Find where the given text appears and provide that cell's center as (X, Y) coordinate. 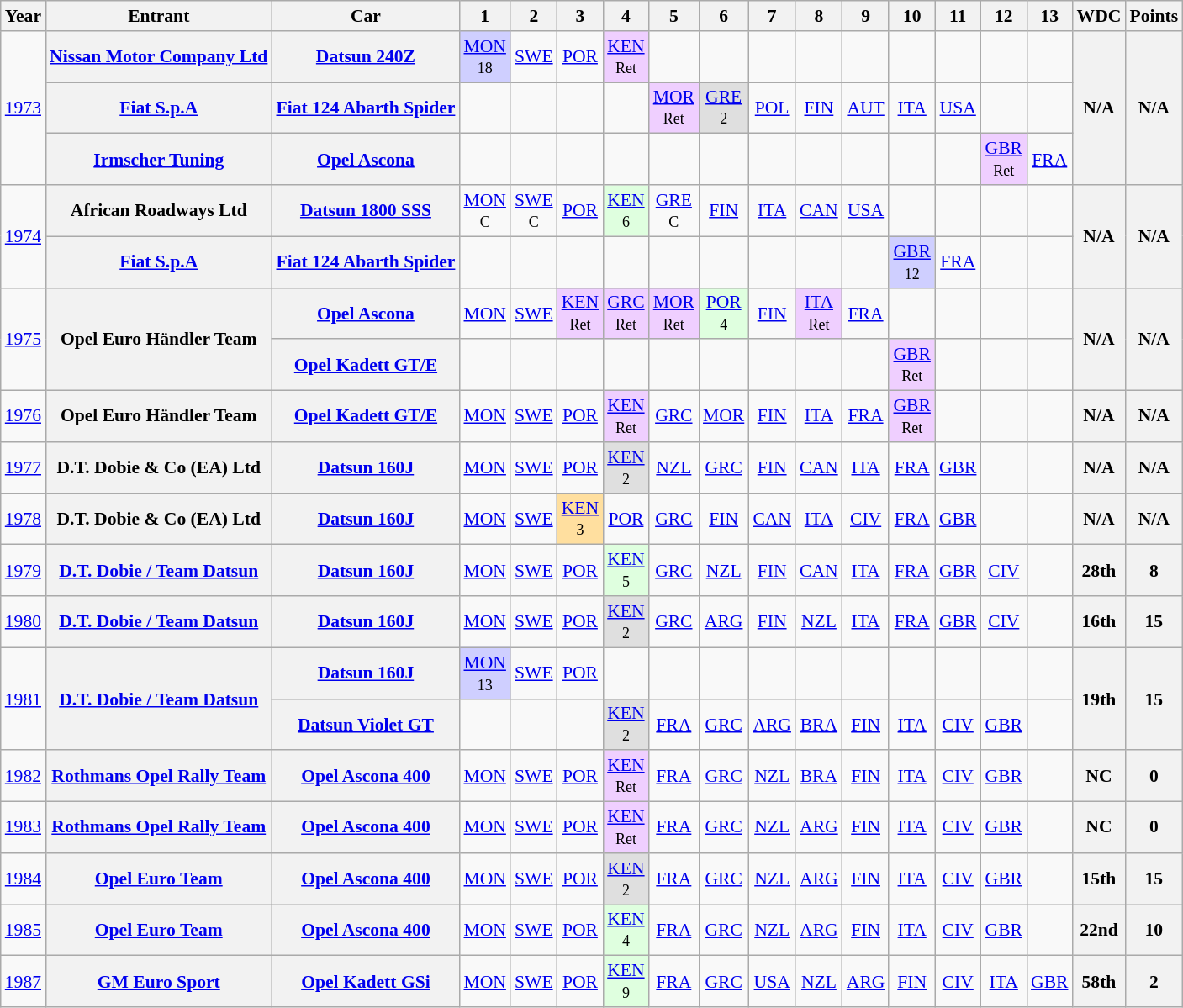
ITARet (819, 313)
Datsun 240Z (365, 57)
15th (1100, 879)
African Roadways Ltd (158, 210)
Year (24, 16)
1980 (24, 622)
KEN3 (580, 520)
1983 (24, 827)
4 (626, 16)
1982 (24, 777)
GM Euro Sport (158, 982)
Datsun 1800 SSS (365, 210)
POL (772, 108)
3 (580, 16)
1984 (24, 879)
28th (1100, 570)
1974 (24, 236)
WDC (1100, 16)
Points (1154, 16)
1975 (24, 339)
1985 (24, 930)
1973 (24, 108)
Irmscher Tuning (158, 160)
Nissan Motor Company Ltd (158, 57)
KEN9 (626, 982)
9 (866, 16)
Opel Kadett GSi (365, 982)
MOR (723, 417)
1978 (24, 520)
1 (484, 16)
POR4 (723, 313)
SWEC (534, 210)
1979 (24, 570)
KEN6 (626, 210)
MON18 (484, 57)
1976 (24, 417)
11 (959, 16)
Entrant (158, 16)
AUT (866, 108)
6 (723, 16)
12 (1004, 16)
22nd (1100, 930)
MON13 (484, 673)
GRCRet (626, 313)
KEN4 (626, 930)
MONC (484, 210)
GBR12 (911, 262)
5 (674, 16)
Car (365, 16)
13 (1049, 16)
16th (1100, 622)
1981 (24, 699)
GREC (674, 210)
GRE2 (723, 108)
Datsun Violet GT (365, 725)
KEN5 (626, 570)
1977 (24, 467)
7 (772, 16)
58th (1100, 982)
1987 (24, 982)
19th (1100, 699)
